Extract the (X, Y) coordinate from the center of the cell holding the provided text.  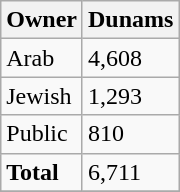
Jewish (42, 96)
810 (130, 134)
Owner (42, 20)
Total (42, 172)
6,711 (130, 172)
Dunams (130, 20)
4,608 (130, 58)
Public (42, 134)
1,293 (130, 96)
Arab (42, 58)
